Scan for the cell matching the given text and deliver its [x, y] coordinate at center. 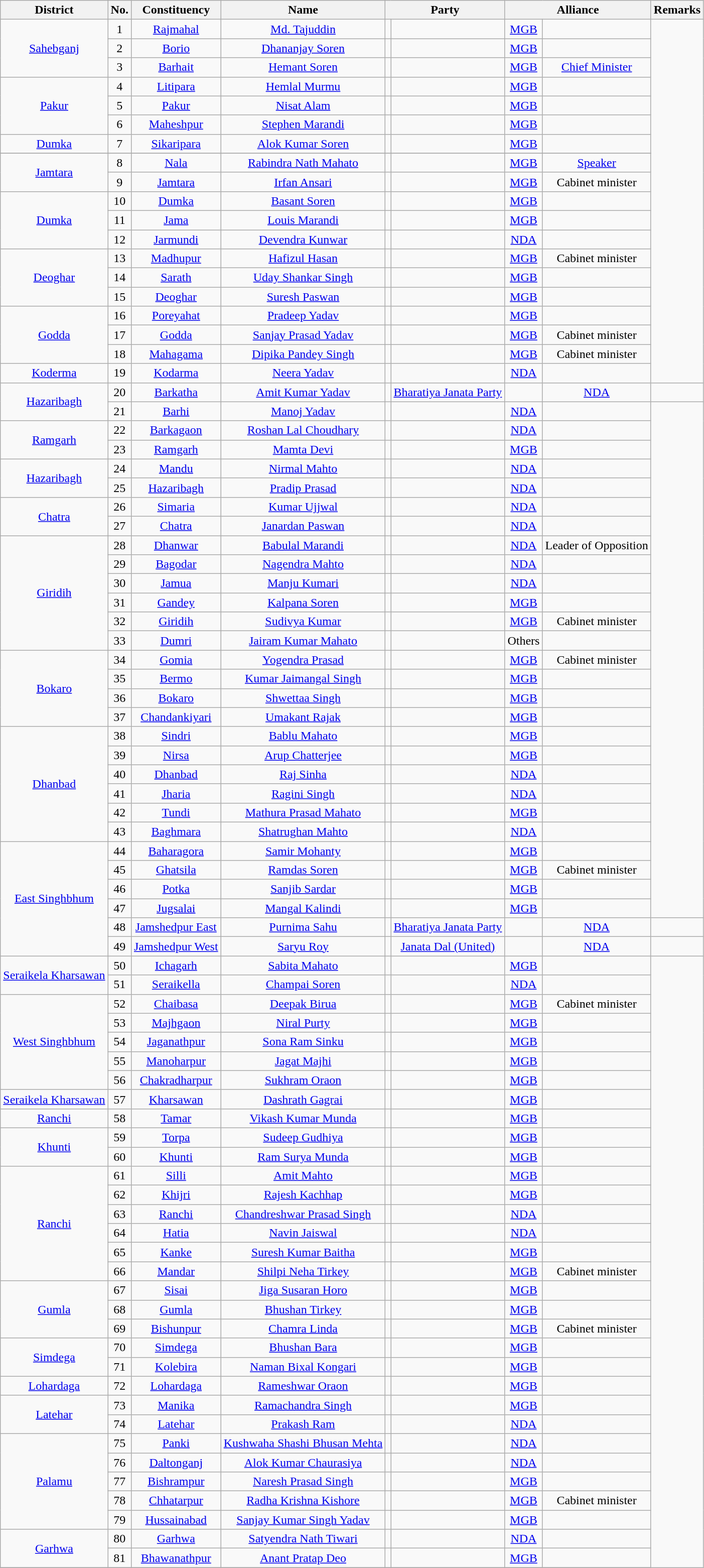
Kanke [176, 1252]
Nirsa [176, 755]
12 [119, 239]
4 [119, 86]
26 [119, 507]
Umakant Rajak [303, 717]
Champai Soren [303, 985]
Silli [176, 1176]
7 [119, 144]
Purnima Sahu [303, 927]
Jairam Kumar Mahato [303, 641]
Md. Tajuddin [303, 29]
Potka [176, 889]
Irfan Ansari [303, 182]
70 [119, 1348]
44 [119, 851]
Mandu [176, 468]
Rajmahal [176, 29]
67 [119, 1290]
Jaganathpur [176, 1042]
Hemlal Murmu [303, 86]
Palamu [54, 1481]
Ramachandra Singh [303, 1405]
80 [119, 1539]
Chandankiyari [176, 717]
Amit Mahto [303, 1176]
Naresh Prasad Singh [303, 1482]
Rabindra Nath Mahato [303, 163]
27 [119, 526]
35 [119, 679]
31 [119, 602]
57 [119, 1099]
19 [119, 373]
43 [119, 831]
Dhananjay Soren [303, 48]
Jiga Susaran Horo [303, 1290]
Sarath [176, 278]
Chamra Linda [303, 1329]
Nala [176, 163]
West Singhbhum [54, 1042]
54 [119, 1042]
Chief Minister [597, 67]
23 [119, 449]
3 [119, 67]
Kumar Jaimangal Singh [303, 679]
81 [119, 1558]
Speaker [597, 163]
64 [119, 1233]
74 [119, 1424]
1 [119, 29]
Nisat Alam [303, 105]
59 [119, 1137]
Dumri [176, 641]
21 [119, 411]
9 [119, 182]
Hussainabad [176, 1520]
Bagodar [176, 564]
Bhushan Tirkey [303, 1309]
Baghmara [176, 831]
53 [119, 1023]
Manika [176, 1405]
29 [119, 564]
Sona Ram Sinku [303, 1042]
68 [119, 1309]
22 [119, 430]
Prakash Ram [303, 1424]
Mamta Devi [303, 449]
Ramdas Soren [303, 870]
Mangal Kalindi [303, 908]
Simaria [176, 507]
Leader of Opposition [597, 545]
Daltonganj [176, 1463]
Jarmundi [176, 239]
61 [119, 1176]
Bablu Mahato [303, 736]
Nirmal Mahto [303, 468]
46 [119, 889]
Sanjib Sardar [303, 889]
Chakradharpur [176, 1080]
Others [524, 641]
Panki [176, 1443]
Bishunpur [176, 1329]
Koderma [54, 373]
5 [119, 105]
Sisai [176, 1290]
39 [119, 755]
Torpa [176, 1137]
Arup Chatterjee [303, 755]
Vikash Kumar Munda [303, 1118]
Bishrampur [176, 1482]
Rajesh Kachhap [303, 1195]
62 [119, 1195]
Jamua [176, 583]
55 [119, 1061]
72 [119, 1386]
13 [119, 259]
Baharagora [176, 851]
Borio [176, 48]
20 [119, 392]
2 [119, 48]
50 [119, 966]
Niral Purty [303, 1023]
Tamar [176, 1118]
Kalpana Soren [303, 602]
66 [119, 1271]
Samir Mohanty [303, 851]
Hemant Soren [303, 67]
11 [119, 220]
Kushwaha Shashi Bhusan Mehta [303, 1443]
Ragini Singh [303, 793]
Dhanwar [176, 545]
58 [119, 1118]
Poreyahat [176, 316]
Shilpi Neha Tirkey [303, 1271]
Manoj Yadav [303, 411]
52 [119, 1004]
75 [119, 1443]
Janardan Paswan [303, 526]
18 [119, 354]
63 [119, 1214]
District [54, 10]
Radha Krishna Kishore [303, 1501]
38 [119, 736]
Jamshedpur East [176, 927]
Dashrath Gagrai [303, 1099]
79 [119, 1520]
Sahebganj [54, 48]
Ghatsila [176, 870]
Name [303, 10]
Kharsawan [176, 1099]
Gomia [176, 660]
Majhgaon [176, 1023]
Bermo [176, 679]
Kodarma [176, 373]
Chandreshwar Prasad Singh [303, 1214]
Pradeep Yadav [303, 316]
42 [119, 812]
Jharia [176, 793]
Manju Kumari [303, 583]
Sanjay Kumar Singh Yadav [303, 1520]
East Singhbhum [54, 899]
77 [119, 1482]
65 [119, 1252]
Mahagama [176, 354]
Sudeep Gudhiya [303, 1137]
Basant Soren [303, 201]
Alok Kumar Chaurasiya [303, 1463]
Seraikella [176, 985]
36 [119, 698]
41 [119, 793]
Deepak Birua [303, 1004]
60 [119, 1156]
Kolebira [176, 1367]
No. [119, 10]
28 [119, 545]
Yogendra Prasad [303, 660]
Litipara [176, 86]
Sanjay Prasad Yadav [303, 335]
Tundi [176, 812]
6 [119, 125]
Suresh Paswan [303, 297]
Amit Kumar Yadav [303, 392]
45 [119, 870]
Mandar [176, 1271]
Madhupur [176, 259]
Barkagaon [176, 430]
Party [445, 10]
16 [119, 316]
Mathura Prasad Mahato [303, 812]
40 [119, 774]
33 [119, 641]
Shatrughan Mahto [303, 831]
Devendra Kunwar [303, 239]
15 [119, 297]
56 [119, 1080]
Bhushan Bara [303, 1348]
Jugsalai [176, 908]
25 [119, 488]
Nagendra Mahto [303, 564]
Jama [176, 220]
Chaibasa [176, 1004]
49 [119, 946]
Chhatarpur [176, 1501]
76 [119, 1463]
Naman Bixal Kongari [303, 1367]
73 [119, 1405]
Babulal Marandi [303, 545]
Sikaripara [176, 144]
Shwettaa Singh [303, 698]
Hafizul Hasan [303, 259]
30 [119, 583]
Alliance [578, 10]
Barkatha [176, 392]
Janata Dal (United) [448, 946]
Raj Sinha [303, 774]
Alok Kumar Soren [303, 144]
Ichagarh [176, 966]
Maheshpur [176, 125]
Dipika Pandey Singh [303, 354]
37 [119, 717]
Stephen Marandi [303, 125]
Khijri [176, 1195]
Manoharpur [176, 1061]
Gandey [176, 602]
10 [119, 201]
Jagat Majhi [303, 1061]
47 [119, 908]
Louis Marandi [303, 220]
34 [119, 660]
Pradip Prasad [303, 488]
Barhi [176, 411]
Sabita Mahato [303, 966]
24 [119, 468]
Suresh Kumar Baitha [303, 1252]
Sukhram Oraon [303, 1080]
Uday Shankar Singh [303, 278]
Jamshedpur West [176, 946]
Constituency [176, 10]
Sindri [176, 736]
Satyendra Nath Tiwari [303, 1539]
Roshan Lal Choudhary [303, 430]
32 [119, 622]
Hatia [176, 1233]
Ram Surya Munda [303, 1156]
Anant Pratap Deo [303, 1558]
71 [119, 1367]
Neera Yadav [303, 373]
Bhawanathpur [176, 1558]
Saryu Roy [303, 946]
69 [119, 1329]
Navin Jaiswal [303, 1233]
8 [119, 163]
Rameshwar Oraon [303, 1386]
78 [119, 1501]
17 [119, 335]
Remarks [677, 10]
Barhait [176, 67]
Sudivya Kumar [303, 622]
48 [119, 927]
Kumar Ujjwal [303, 507]
14 [119, 278]
51 [119, 985]
